Search for the cell housing the specified text and yield its [X, Y] center coordinate. 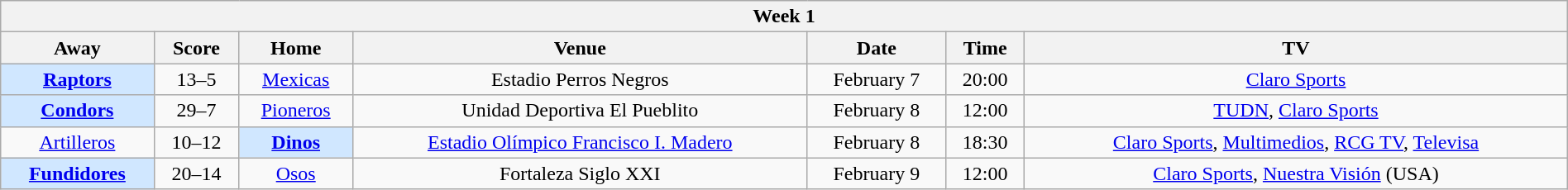
Home [296, 48]
Date [877, 48]
TV [1297, 48]
February 9 [877, 173]
Raptors [78, 79]
Venue [580, 48]
Away [78, 48]
13–5 [197, 79]
10–12 [197, 142]
Claro Sports, Multimedios, RCG TV, Televisa [1297, 142]
Unidad Deportiva El Pueblito [580, 111]
February 7 [877, 79]
Time [986, 48]
Estadio Perros Negros [580, 79]
Pioneros [296, 111]
18:30 [986, 142]
Fundidores [78, 173]
Claro Sports [1297, 79]
20:00 [986, 79]
Osos [296, 173]
Score [197, 48]
Mexicas [296, 79]
Week 1 [784, 17]
TUDN, Claro Sports [1297, 111]
Condors [78, 111]
29–7 [197, 111]
Claro Sports, Nuestra Visión (USA) [1297, 173]
Fortaleza Siglo XXI [580, 173]
Estadio Olímpico Francisco I. Madero [580, 142]
Artilleros [78, 142]
Dinos [296, 142]
20–14 [197, 173]
